Capture the cell that displays the provided text and extract its [x, y] central coordinate. 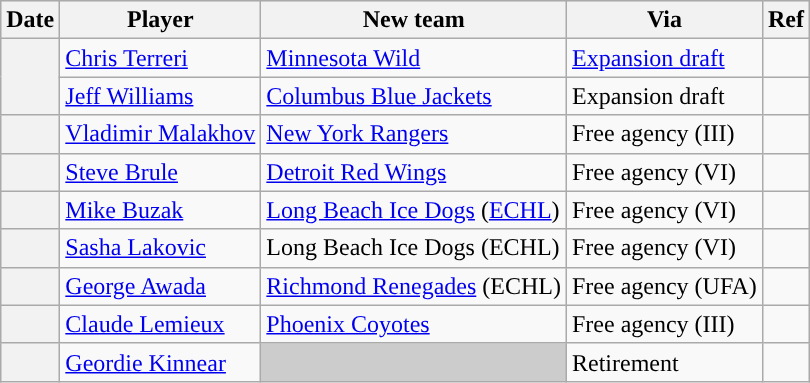
Phoenix Coyotes [414, 324]
Sasha Lakovic [160, 248]
Claude Lemieux [160, 324]
Richmond Renegades (ECHL) [414, 286]
Player [160, 20]
Minnesota Wild [414, 58]
Steve Brule [160, 172]
Chris Terreri [160, 58]
Ref [786, 20]
Free agency (UFA) [664, 286]
George Awada [160, 286]
Detroit Red Wings [414, 172]
New York Rangers [414, 134]
Geordie Kinnear [160, 362]
Columbus Blue Jackets [414, 96]
New team [414, 20]
Retirement [664, 362]
Jeff Williams [160, 96]
Via [664, 20]
Mike Buzak [160, 210]
Vladimir Malakhov [160, 134]
Date [30, 20]
